For the text-containing cell, return its midpoint in (X, Y) coordinate format. 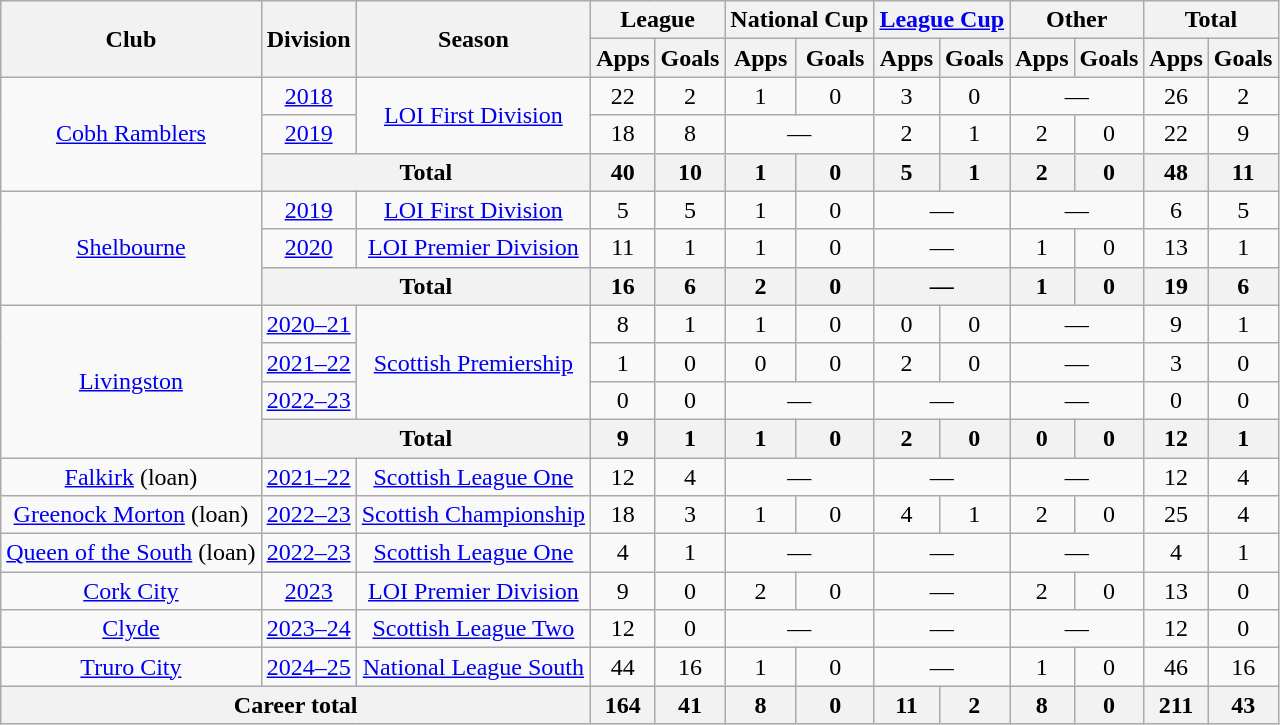
Greenock Morton (loan) (131, 515)
44 (623, 667)
Cobh Ramblers (131, 134)
League Cup (942, 20)
Club (131, 39)
43 (1243, 705)
2020 (308, 248)
2023 (308, 591)
2020–21 (308, 324)
41 (690, 705)
Falkirk (loan) (131, 477)
Division (308, 39)
164 (623, 705)
10 (690, 172)
Queen of the South (loan) (131, 553)
2024–25 (308, 667)
25 (1176, 515)
26 (1176, 96)
Livingston (131, 381)
2023–24 (308, 629)
Other (1077, 20)
League (658, 20)
211 (1176, 705)
Shelbourne (131, 248)
40 (623, 172)
Scottish Championship (473, 515)
Cork City (131, 591)
Scottish League Two (473, 629)
Clyde (131, 629)
46 (1176, 667)
2018 (308, 96)
Truro City (131, 667)
Career total (296, 705)
Season (473, 39)
National Cup (800, 20)
Scottish Premiership (473, 362)
48 (1176, 172)
National League South (473, 667)
19 (1176, 286)
